Find where the given text appears and provide that cell's center as (X, Y) coordinate. 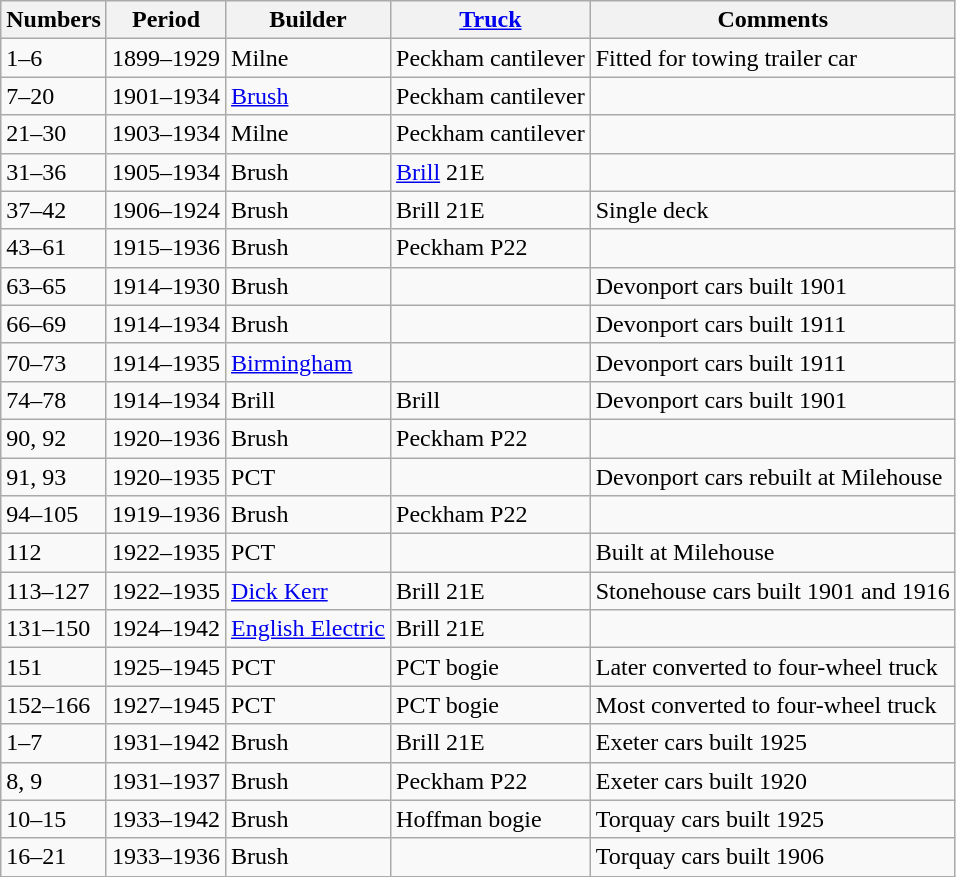
Period (166, 20)
21–30 (54, 134)
1931–1937 (166, 781)
1914–1935 (166, 362)
7–20 (54, 96)
Birmingham (308, 362)
1915–1936 (166, 248)
Most converted to four-wheel truck (772, 705)
1901–1934 (166, 96)
Comments (772, 20)
1906–1924 (166, 210)
Single deck (772, 210)
91, 93 (54, 477)
Numbers (54, 20)
Later converted to four-wheel truck (772, 667)
Stonehouse cars built 1901 and 1916 (772, 591)
Exeter cars built 1920 (772, 781)
152–166 (54, 705)
90, 92 (54, 438)
1933–1936 (166, 857)
43–61 (54, 248)
1920–1935 (166, 477)
1–6 (54, 58)
1933–1942 (166, 819)
1914–1930 (166, 286)
8, 9 (54, 781)
English Electric (308, 629)
Exeter cars built 1925 (772, 743)
1905–1934 (166, 172)
74–78 (54, 400)
Hoffman bogie (491, 819)
Torquay cars built 1925 (772, 819)
Truck (491, 20)
1899–1929 (166, 58)
31–36 (54, 172)
16–21 (54, 857)
Torquay cars built 1906 (772, 857)
1920–1936 (166, 438)
1925–1945 (166, 667)
63–65 (54, 286)
1903–1934 (166, 134)
1931–1942 (166, 743)
1–7 (54, 743)
37–42 (54, 210)
Fitted for towing trailer car (772, 58)
1924–1942 (166, 629)
1919–1936 (166, 515)
131–150 (54, 629)
1927–1945 (166, 705)
94–105 (54, 515)
10–15 (54, 819)
Built at Milehouse (772, 553)
70–73 (54, 362)
66–69 (54, 324)
113–127 (54, 591)
Devonport cars rebuilt at Milehouse (772, 477)
Dick Kerr (308, 591)
151 (54, 667)
112 (54, 553)
Builder (308, 20)
